Search for the cell housing the specified text and yield its [X, Y] center coordinate. 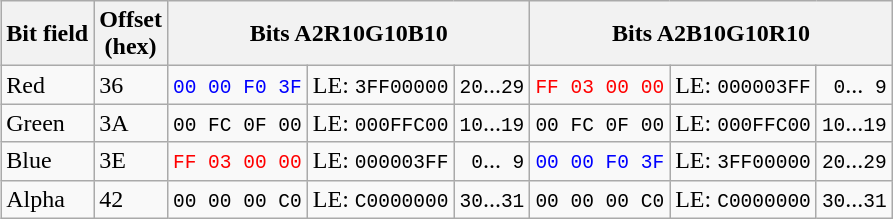
3A [131, 123]
3E [131, 161]
Green [48, 123]
Bits A2B10G10R10 [711, 34]
Blue [48, 161]
Red [48, 85]
Offset(hex) [131, 34]
36 [131, 85]
42 [131, 199]
Bits A2R10G10B10 [348, 34]
Bit field [48, 34]
Alpha [48, 199]
